Locate the cell with the specified text and output its [X, Y] center coordinate. 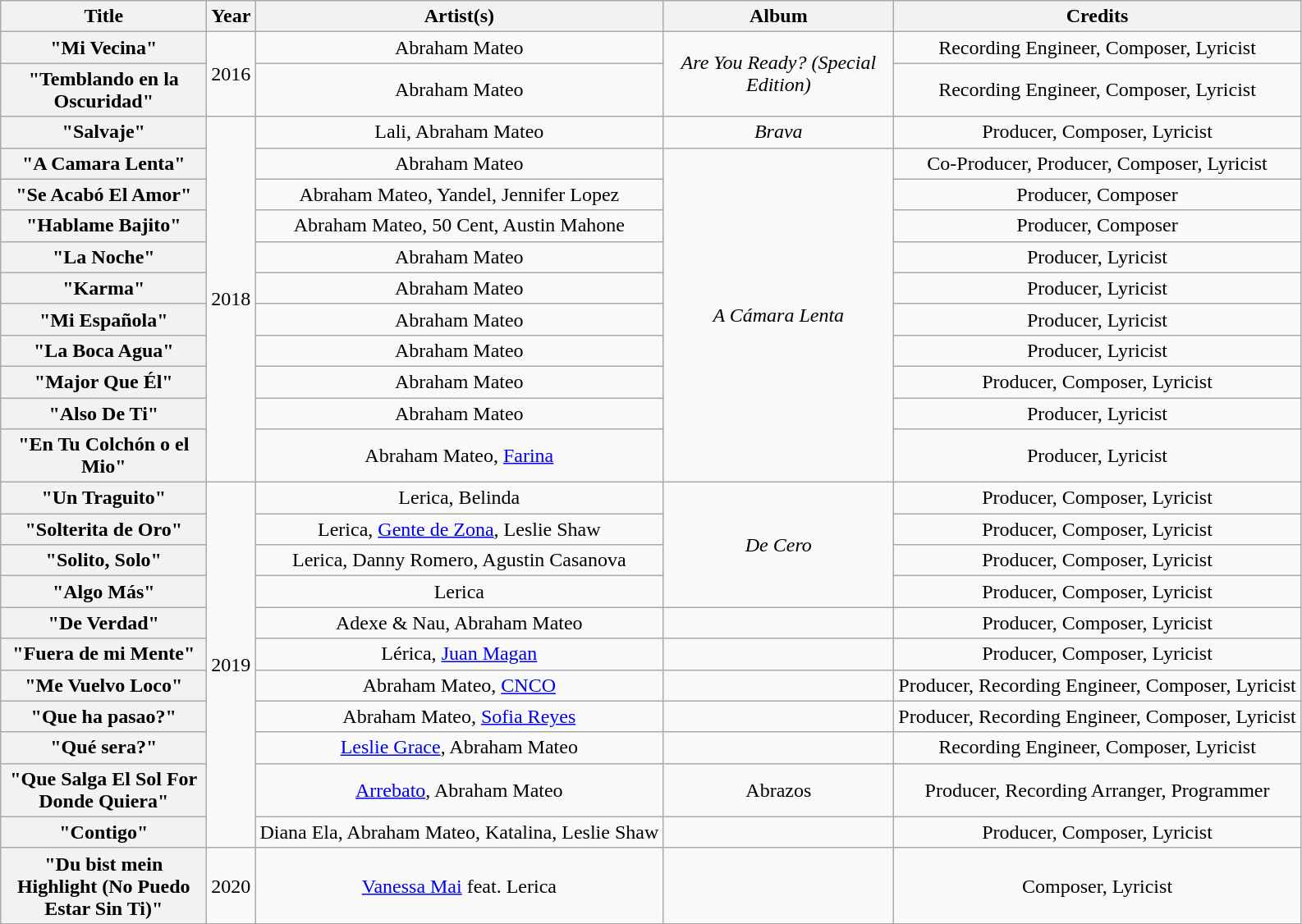
Abrazos [778, 789]
Diana Ela, Abraham Mateo, Katalina, Leslie Shaw [460, 832]
"En Tu Colchón o el Mio" [103, 456]
"Solito, Solo" [103, 560]
Credits [1097, 16]
"Salvaje" [103, 132]
"Se Acabó El Amor" [103, 194]
Abraham Mateo, Farina [460, 456]
"Du bist mein Highlight (No Puedo Estar Sin Ti)" [103, 885]
"Solterita de Oro" [103, 529]
2016 [232, 74]
"Also De Ti" [103, 413]
"Fuera de mi Mente" [103, 654]
2019 [232, 666]
"Major Que Él" [103, 382]
De Cero [778, 545]
Abraham Mateo, 50 Cent, Austin Mahone [460, 226]
"Mi Vecina" [103, 48]
"Temblando en la Oscuridad" [103, 90]
Co-Producer, Producer, Composer, Lyricist [1097, 163]
2018 [232, 300]
"La Boca Agua" [103, 350]
"La Noche" [103, 257]
A Cámara Lenta [778, 315]
Title [103, 16]
Vanessa Mai feat. Lerica [460, 885]
Composer, Lyricist [1097, 885]
"Mi Española" [103, 319]
Abraham Mateo, CNCO [460, 685]
Abraham Mateo, Yandel, Jennifer Lopez [460, 194]
"Que Salga El Sol For Donde Quiera" [103, 789]
Arrebato, Abraham Mateo [460, 789]
Lerica, Gente de Zona, Leslie Shaw [460, 529]
"Hablame Bajito" [103, 226]
"Contigo" [103, 832]
Year [232, 16]
"Que ha pasao?" [103, 716]
Lérica, Juan Magan [460, 654]
"A Camara Lenta" [103, 163]
Lali, Abraham Mateo [460, 132]
Are You Ready? (Special Edition) [778, 74]
"Me Vuelvo Loco" [103, 685]
Abraham Mateo, Sofia Reyes [460, 716]
Brava [778, 132]
2020 [232, 885]
Producer, Recording Arranger, Programmer [1097, 789]
"De Verdad" [103, 623]
Adexe & Nau, Abraham Mateo [460, 623]
Lerica [460, 592]
"Qué sera?" [103, 748]
Lerica, Danny Romero, Agustin Casanova [460, 560]
Artist(s) [460, 16]
"Karma" [103, 288]
"Un Traguito" [103, 498]
Lerica, Belinda [460, 498]
"Algo Más" [103, 592]
Leslie Grace, Abraham Mateo [460, 748]
Album [778, 16]
